Extract the [x, y] coordinate from the center of the cell holding the provided text.  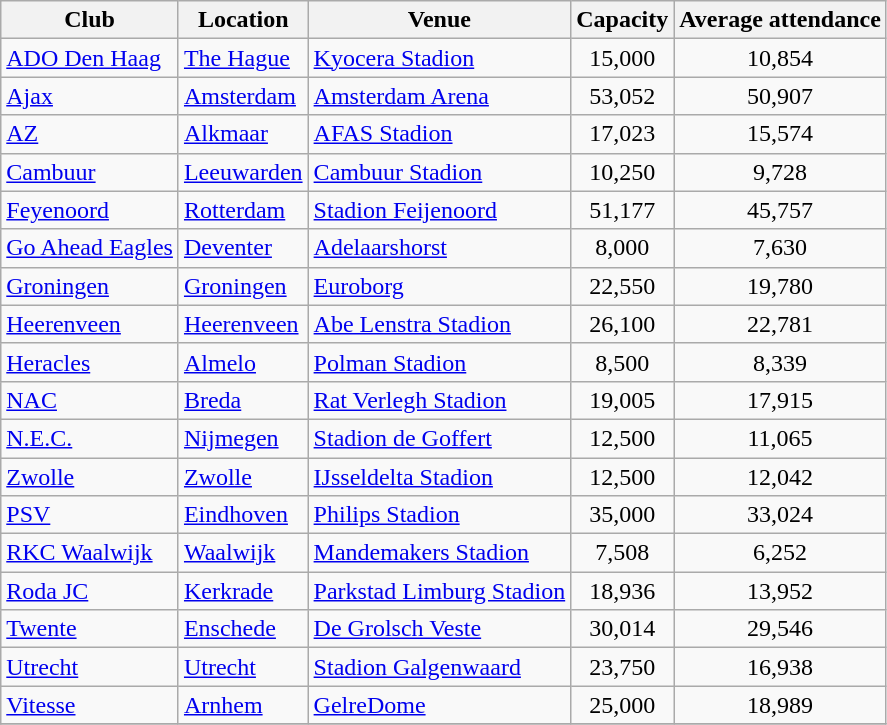
AZ [90, 134]
Feyenoord [90, 210]
Kerkrade [243, 591]
GelreDome [440, 705]
13,952 [780, 591]
Rotterdam [243, 210]
Roda JC [90, 591]
Parkstad Limburg Stadion [440, 591]
Amsterdam [243, 96]
Kyocera Stadion [440, 58]
9,728 [780, 172]
45,757 [780, 210]
Enschede [243, 629]
Breda [243, 400]
51,177 [622, 210]
Ajax [90, 96]
Cambuur [90, 172]
Stadion Feijenoord [440, 210]
8,339 [780, 362]
50,907 [780, 96]
Eindhoven [243, 515]
25,000 [622, 705]
16,938 [780, 667]
33,024 [780, 515]
PSV [90, 515]
Location [243, 20]
11,065 [780, 438]
Euroborg [440, 286]
19,780 [780, 286]
10,250 [622, 172]
22,550 [622, 286]
Adelaarshorst [440, 248]
IJsseldelta Stadion [440, 477]
De Grolsch Veste [440, 629]
7,630 [780, 248]
Rat Verlegh Stadion [440, 400]
Club [90, 20]
Heracles [90, 362]
Alkmaar [243, 134]
Capacity [622, 20]
NAC [90, 400]
8,500 [622, 362]
Venue [440, 20]
Deventer [243, 248]
26,100 [622, 324]
30,014 [622, 629]
AFAS Stadion [440, 134]
Abe Lenstra Stadion [440, 324]
Polman Stadion [440, 362]
Arnhem [243, 705]
RKC Waalwijk [90, 553]
18,936 [622, 591]
19,005 [622, 400]
29,546 [780, 629]
Waalwijk [243, 553]
N.E.C. [90, 438]
Twente [90, 629]
Mandemakers Stadion [440, 553]
17,915 [780, 400]
Stadion de Goffert [440, 438]
Cambuur Stadion [440, 172]
35,000 [622, 515]
The Hague [243, 58]
7,508 [622, 553]
Amsterdam Arena [440, 96]
Go Ahead Eagles [90, 248]
Almelo [243, 362]
17,023 [622, 134]
8,000 [622, 248]
Stadion Galgenwaard [440, 667]
22,781 [780, 324]
Nijmegen [243, 438]
6,252 [780, 553]
Vitesse [90, 705]
15,574 [780, 134]
Philips Stadion [440, 515]
15,000 [622, 58]
ADO Den Haag [90, 58]
18,989 [780, 705]
Average attendance [780, 20]
Leeuwarden [243, 172]
10,854 [780, 58]
23,750 [622, 667]
53,052 [622, 96]
12,042 [780, 477]
